Output the [x, y] coordinate of the center of the cell containing the given text.  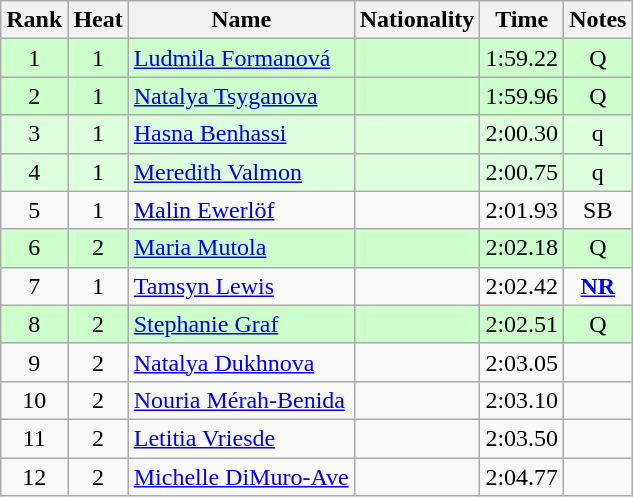
2:04.77 [522, 477]
Rank [34, 20]
Ludmila Formanová [241, 58]
2:03.05 [522, 362]
7 [34, 286]
2:02.42 [522, 286]
2:03.50 [522, 438]
1:59.22 [522, 58]
Hasna Benhassi [241, 134]
Letitia Vriesde [241, 438]
10 [34, 400]
Maria Mutola [241, 248]
11 [34, 438]
2:02.18 [522, 248]
2:00.30 [522, 134]
Nouria Mérah-Benida [241, 400]
1:59.96 [522, 96]
Time [522, 20]
Meredith Valmon [241, 172]
Natalya Dukhnova [241, 362]
Notes [598, 20]
2:02.51 [522, 324]
9 [34, 362]
Natalya Tsyganova [241, 96]
3 [34, 134]
8 [34, 324]
Tamsyn Lewis [241, 286]
SB [598, 210]
Nationality [417, 20]
2:03.10 [522, 400]
Heat [98, 20]
Michelle DiMuro-Ave [241, 477]
6 [34, 248]
5 [34, 210]
Name [241, 20]
Malin Ewerlöf [241, 210]
12 [34, 477]
2:00.75 [522, 172]
2:01.93 [522, 210]
4 [34, 172]
NR [598, 286]
Stephanie Graf [241, 324]
